Search for the cell housing the specified text and yield its [x, y] center coordinate. 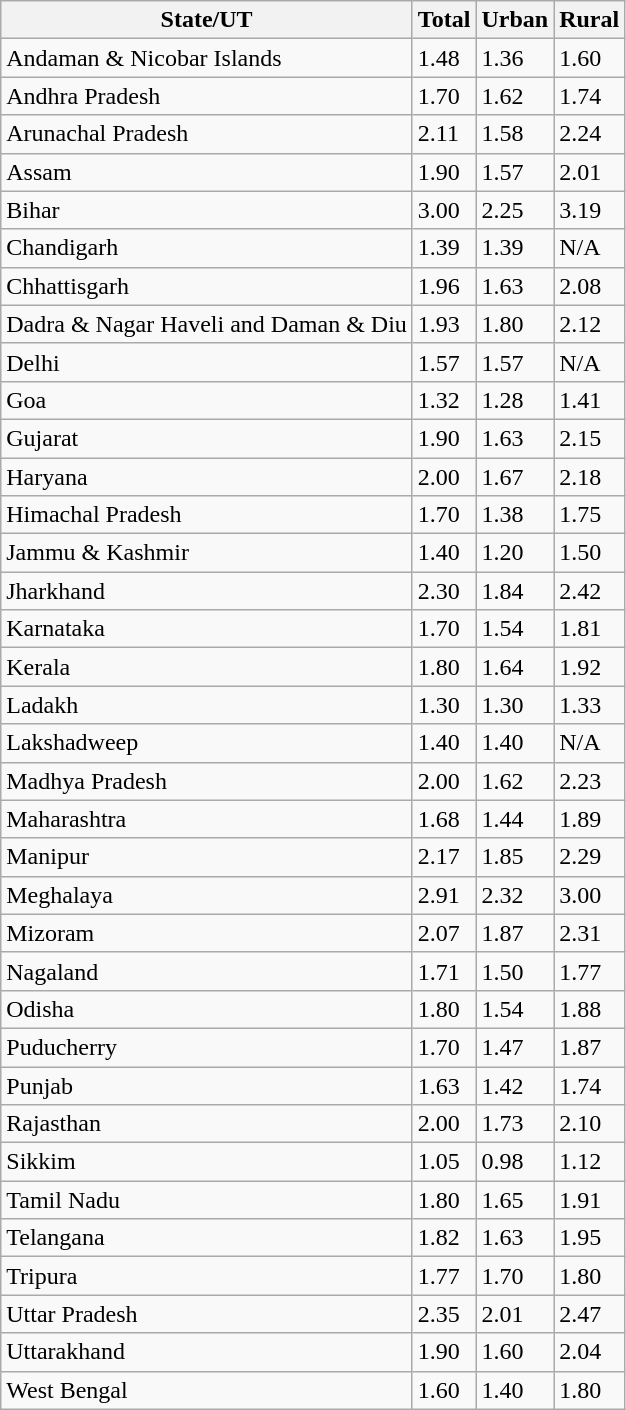
1.58 [515, 134]
2.35 [444, 1314]
1.93 [444, 324]
Punjab [207, 1085]
1.67 [515, 477]
Meghalaya [207, 895]
1.81 [590, 629]
Himachal Pradesh [207, 515]
Madhya Pradesh [207, 781]
Uttar Pradesh [207, 1314]
Puducherry [207, 1047]
1.71 [444, 971]
2.17 [444, 857]
1.82 [444, 1238]
Dadra & Nagar Haveli and Daman & Diu [207, 324]
2.31 [590, 933]
Goa [207, 400]
1.12 [590, 1162]
Gujarat [207, 438]
Total [444, 20]
Uttarakhand [207, 1352]
1.05 [444, 1162]
Nagaland [207, 971]
2.29 [590, 857]
Kerala [207, 667]
1.28 [515, 400]
2.32 [515, 895]
1.32 [444, 400]
1.64 [515, 667]
2.47 [590, 1314]
2.10 [590, 1124]
1.85 [515, 857]
1.73 [515, 1124]
2.04 [590, 1352]
2.24 [590, 134]
1.88 [590, 1009]
Andaman & Nicobar Islands [207, 58]
Maharashtra [207, 819]
Mizoram [207, 933]
Telangana [207, 1238]
2.25 [515, 210]
1.47 [515, 1047]
Haryana [207, 477]
1.89 [590, 819]
Rajasthan [207, 1124]
2.18 [590, 477]
Karnataka [207, 629]
Rural [590, 20]
Urban [515, 20]
Arunachal Pradesh [207, 134]
3.19 [590, 210]
2.12 [590, 324]
Assam [207, 172]
1.75 [590, 515]
Lakshadweep [207, 743]
1.44 [515, 819]
2.15 [590, 438]
Manipur [207, 857]
2.42 [590, 591]
1.41 [590, 400]
0.98 [515, 1162]
Chandigarh [207, 248]
1.96 [444, 286]
Delhi [207, 362]
1.91 [590, 1200]
1.65 [515, 1200]
1.84 [515, 591]
Jharkhand [207, 591]
2.11 [444, 134]
1.38 [515, 515]
1.20 [515, 553]
2.07 [444, 933]
1.33 [590, 705]
West Bengal [207, 1390]
Ladakh [207, 705]
1.36 [515, 58]
1.42 [515, 1085]
1.48 [444, 58]
Andhra Pradesh [207, 96]
Bihar [207, 210]
2.91 [444, 895]
Sikkim [207, 1162]
1.95 [590, 1238]
2.30 [444, 591]
State/UT [207, 20]
Odisha [207, 1009]
Tripura [207, 1276]
Jammu & Kashmir [207, 553]
Tamil Nadu [207, 1200]
1.68 [444, 819]
2.08 [590, 286]
1.92 [590, 667]
2.23 [590, 781]
Chhattisgarh [207, 286]
